Pinpoint the cell where the given text exists, returning its (X, Y) midpoint coordinate. 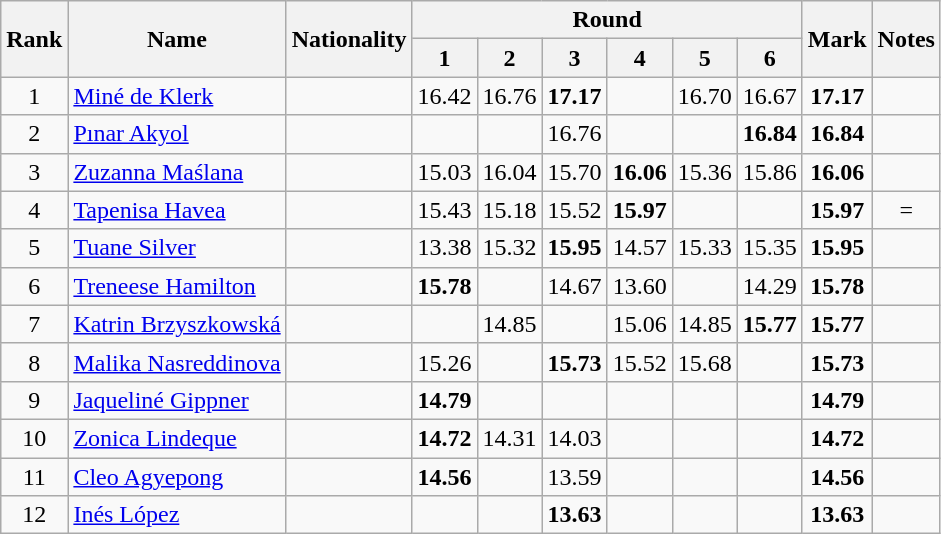
15.06 (640, 324)
Mark (837, 39)
14.67 (574, 286)
15.03 (444, 172)
9 (34, 400)
Zuzanna Maślana (177, 172)
15.86 (770, 172)
15.70 (574, 172)
Tapenisa Havea (177, 210)
11 (34, 477)
14.03 (574, 438)
10 (34, 438)
8 (34, 362)
15.35 (770, 248)
= (906, 210)
15.32 (510, 248)
16.67 (770, 96)
Cleo Agyepong (177, 477)
Jaqueliné Gippner (177, 400)
14.57 (640, 248)
16.70 (704, 96)
Pınar Akyol (177, 134)
12 (34, 515)
15.33 (704, 248)
14.29 (770, 286)
15.36 (704, 172)
15.68 (704, 362)
Zonica Lindeque (177, 438)
Name (177, 39)
Rank (34, 39)
Katrin Brzyszkowská (177, 324)
13.38 (444, 248)
16.42 (444, 96)
7 (34, 324)
13.59 (574, 477)
Nationality (349, 39)
15.18 (510, 210)
Inés López (177, 515)
14.31 (510, 438)
Malika Nasreddinova (177, 362)
Notes (906, 39)
13.60 (640, 286)
Miné de Klerk (177, 96)
15.43 (444, 210)
Treneese Hamilton (177, 286)
16.04 (510, 172)
Round (607, 20)
15.26 (444, 362)
Tuane Silver (177, 248)
